Extract the [X, Y] coordinate from the center of the cell holding the provided text.  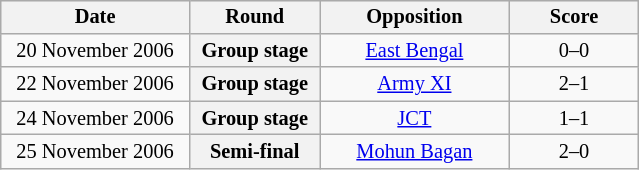
Opposition [415, 17]
22 November 2006 [95, 84]
2–1 [574, 84]
24 November 2006 [95, 118]
Score [574, 17]
Date [95, 17]
JCT [415, 118]
2–0 [574, 152]
1–1 [574, 118]
Army XI [415, 84]
Round [255, 17]
20 November 2006 [95, 51]
0–0 [574, 51]
25 November 2006 [95, 152]
Mohun Bagan [415, 152]
Semi-final [255, 152]
East Bengal [415, 51]
